Locate the cell with the specified text and output its [x, y] center coordinate. 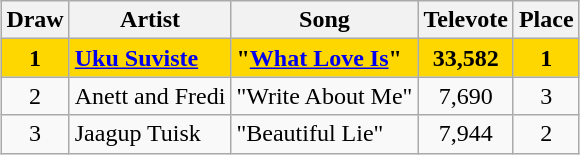
"What Love Is" [324, 58]
"Write About Me" [324, 96]
Artist [150, 20]
Jaagup Tuisk [150, 134]
Draw [35, 20]
Televote [466, 20]
33,582 [466, 58]
Anett and Fredi [150, 96]
7,944 [466, 134]
Song [324, 20]
7,690 [466, 96]
Uku Suviste [150, 58]
"Beautiful Lie" [324, 134]
Place [546, 20]
